Extract the (x, y) coordinate from the center of the cell holding the provided text.  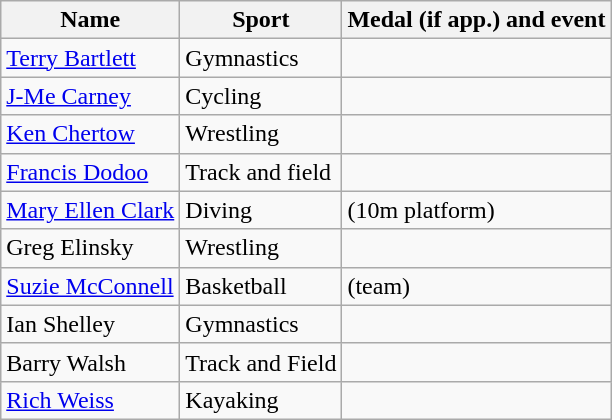
Mary Ellen Clark (90, 210)
Basketball (261, 286)
Ken Chertow (90, 134)
Diving (261, 210)
Greg Elinsky (90, 248)
Suzie McConnell (90, 286)
Sport (261, 20)
Ian Shelley (90, 324)
Rich Weiss (90, 400)
Kayaking (261, 400)
(team) (476, 286)
Name (90, 20)
Francis Dodoo (90, 172)
Cycling (261, 96)
J-Me Carney (90, 96)
Track and field (261, 172)
Medal (if app.) and event (476, 20)
(10m platform) (476, 210)
Barry Walsh (90, 362)
Track and Field (261, 362)
Terry Bartlett (90, 58)
